Search for the cell housing the specified text and yield its [X, Y] center coordinate. 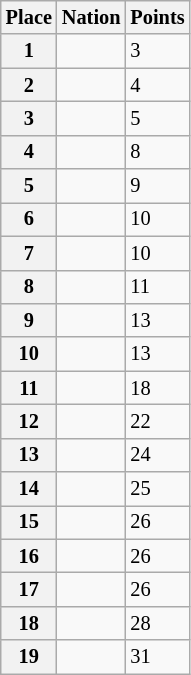
6 [29, 219]
24 [157, 455]
14 [29, 489]
12 [29, 421]
31 [157, 657]
Points [157, 17]
7 [29, 253]
1 [29, 51]
16 [29, 556]
22 [157, 421]
Place [29, 17]
15 [29, 522]
25 [157, 489]
19 [29, 657]
17 [29, 589]
Nation [92, 17]
2 [29, 85]
28 [157, 623]
